Output the (x, y) coordinate of the center of the cell containing the given text.  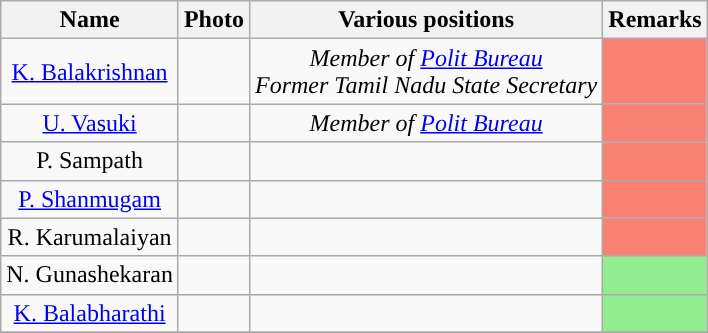
Remarks (655, 20)
Member of Polit Bureau Former Tamil Nadu State Secretary (426, 72)
K. Balabharathi (90, 313)
Member of Polit Bureau (426, 123)
Name (90, 20)
P. Sampath (90, 161)
U. Vasuki (90, 123)
N. Gunashekaran (90, 275)
Photo (214, 20)
P. Shanmugam (90, 199)
K. Balakrishnan (90, 72)
Various positions (426, 20)
R. Karumalaiyan (90, 237)
